Determine the [X, Y] coordinate at the center of the cell enclosing the given text.  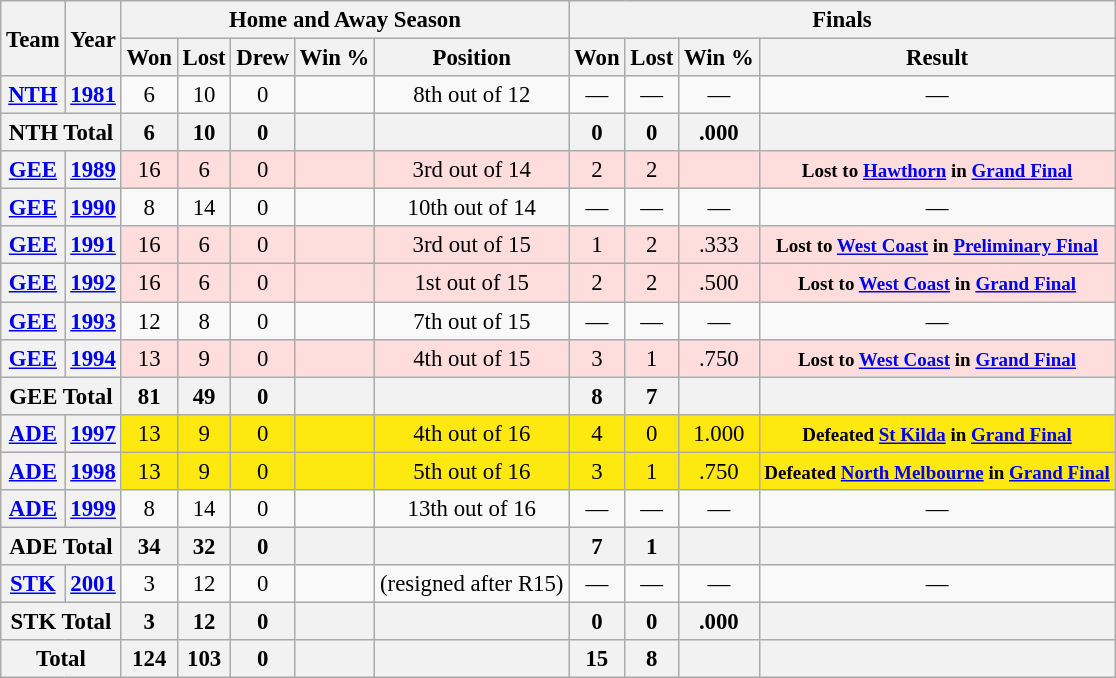
13th out of 16 [472, 509]
(resigned after R15) [472, 584]
STK [33, 584]
49 [204, 396]
1992 [93, 283]
Defeated St Kilda in Grand Final [937, 433]
Finals [842, 20]
124 [149, 659]
1989 [93, 170]
1991 [93, 245]
Team [33, 38]
1997 [93, 433]
STK Total [61, 621]
.333 [719, 245]
1.000 [719, 433]
Defeated North Melbourne in Grand Final [937, 471]
1st out of 15 [472, 283]
Year [93, 38]
Lost to Hawthorn in Grand Final [937, 170]
81 [149, 396]
32 [204, 546]
103 [204, 659]
4th out of 16 [472, 433]
Lost to West Coast in Preliminary Final [937, 245]
34 [149, 546]
7th out of 15 [472, 321]
10th out of 14 [472, 208]
15 [597, 659]
1998 [93, 471]
Position [472, 58]
GEE Total [61, 396]
Result [937, 58]
NTH Total [61, 133]
Home and Away Season [345, 20]
3rd out of 14 [472, 170]
4 [597, 433]
Drew [262, 58]
2001 [93, 584]
5th out of 16 [472, 471]
8th out of 12 [472, 95]
1993 [93, 321]
.500 [719, 283]
1990 [93, 208]
1981 [93, 95]
ADE Total [61, 546]
3rd out of 15 [472, 245]
Total [61, 659]
1994 [93, 358]
4th out of 15 [472, 358]
1999 [93, 509]
NTH [33, 95]
